Locate the cell with the specified text and output its (x, y) center coordinate. 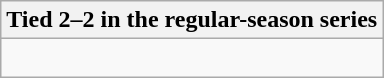
Tied 2–2 in the regular-season series (192, 20)
